Output the (X, Y) coordinate of the center of the cell containing the given text.  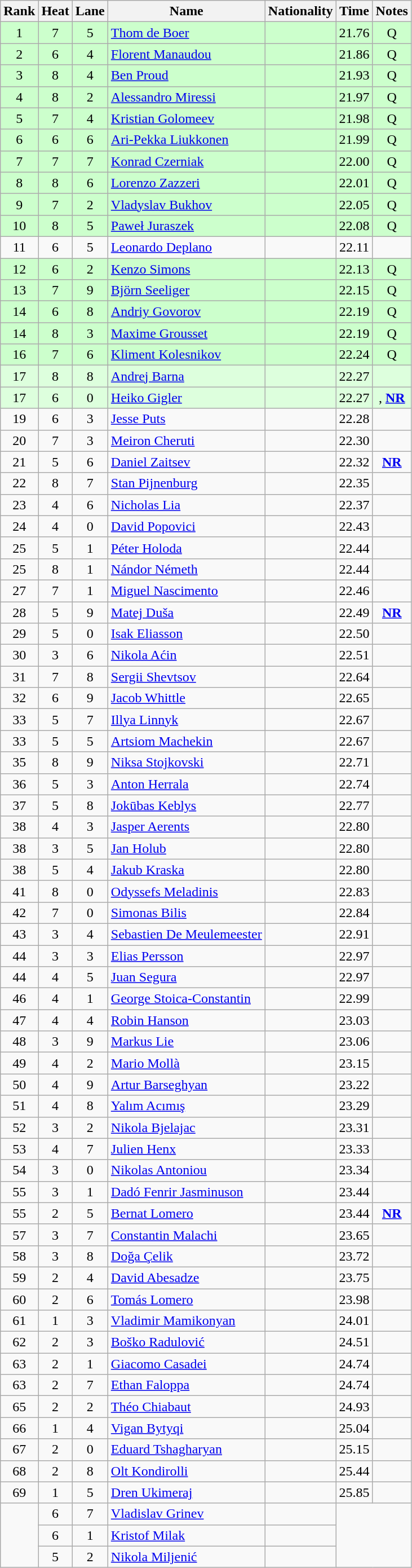
Thom de Boer (186, 33)
Miguel Nascimento (186, 591)
Leonardo Deplano (186, 247)
25.04 (354, 1428)
Konrad Czerniak (186, 161)
23 (19, 505)
23.34 (354, 1170)
Nikolas Antoniou (186, 1170)
22.84 (354, 913)
Artsiom Machekin (186, 741)
42 (19, 913)
36 (19, 784)
Stan Pijnenburg (186, 483)
49 (19, 1063)
Björn Seeliger (186, 290)
22.65 (354, 698)
28 (19, 612)
22.30 (354, 441)
22.37 (354, 505)
Maxime Grousset (186, 333)
69 (19, 1492)
25.44 (354, 1471)
12 (19, 269)
60 (19, 1299)
30 (19, 655)
22.64 (354, 677)
62 (19, 1342)
Paweł Juraszek (186, 226)
53 (19, 1149)
Andriy Govorov (186, 312)
23.33 (354, 1149)
22.49 (354, 612)
22.99 (354, 999)
22 (19, 483)
23.75 (354, 1278)
Matej Duša (186, 612)
Anton Herrala (186, 784)
Nikola Aćin (186, 655)
21.99 (354, 140)
Elias Persson (186, 956)
21 (19, 462)
22.71 (354, 763)
48 (19, 1042)
Jan Holub (186, 848)
24 (19, 526)
Sebastien De Meulemeester (186, 934)
Théo Chiabaut (186, 1407)
Time (354, 11)
10 (19, 226)
23.65 (354, 1235)
Robin Hanson (186, 1020)
22.11 (354, 247)
Ethan Faloppa (186, 1385)
Vladyslav Bukhov (186, 204)
24.93 (354, 1407)
Eduard Tshagharyan (186, 1450)
Heiko Gigler (186, 398)
11 (19, 247)
Markus Lie (186, 1042)
Tomás Lomero (186, 1299)
22.01 (354, 183)
Andrej Barna (186, 376)
22.15 (354, 290)
35 (19, 763)
50 (19, 1085)
Lorenzo Zazzeri (186, 183)
Vigan Bytyqi (186, 1428)
Kliment Kolesnikov (186, 355)
Bernat Lomero (186, 1213)
Rank (19, 11)
22.00 (354, 161)
Doğa Çelik (186, 1256)
Nándor Németh (186, 569)
23.31 (354, 1127)
David Abesadze (186, 1278)
Notes (392, 11)
41 (19, 891)
46 (19, 999)
22.83 (354, 891)
Dren Ukimeraj (186, 1492)
Boško Radulović (186, 1342)
47 (19, 1020)
Nicholas Lia (186, 505)
Mario Mollà (186, 1063)
Jokūbas Keblys (186, 805)
Isak Eliasson (186, 634)
George Stoica-Constantin (186, 999)
59 (19, 1278)
22.51 (354, 655)
Dadó Fenrir Jasminuson (186, 1192)
Illya Linnyk (186, 720)
23.03 (354, 1020)
66 (19, 1428)
58 (19, 1256)
Péter Holoda (186, 548)
Nikola Miljenić (186, 1557)
22.91 (354, 934)
Giacomo Casadei (186, 1364)
23.29 (354, 1106)
Vladislav Grinev (186, 1514)
Yalım Acımış (186, 1106)
Sergii Shevtsov (186, 677)
57 (19, 1235)
21.93 (354, 76)
Olt Kondirolli (186, 1471)
23.72 (354, 1256)
54 (19, 1170)
61 (19, 1321)
22.28 (354, 419)
16 (19, 355)
24.51 (354, 1342)
21.86 (354, 54)
22.24 (354, 355)
Meiron Cheruti (186, 441)
Lane (90, 11)
23.15 (354, 1063)
Name (186, 11)
22.50 (354, 634)
21.76 (354, 33)
Simonas Bilis (186, 913)
Julien Henx (186, 1149)
23.98 (354, 1299)
21.98 (354, 118)
Vladimir Mamikonyan (186, 1321)
52 (19, 1127)
Nationality (300, 11)
31 (19, 677)
23.22 (354, 1085)
65 (19, 1407)
22.77 (354, 805)
Jakub Kraska (186, 870)
Kristian Golomeev (186, 118)
37 (19, 805)
22.35 (354, 483)
22.13 (354, 269)
21.97 (354, 97)
22.43 (354, 526)
29 (19, 634)
24.01 (354, 1321)
Jacob Whittle (186, 698)
20 (19, 441)
22.46 (354, 591)
51 (19, 1106)
Kristof Milak (186, 1535)
22.05 (354, 204)
Odyssefs Meladinis (186, 891)
Jesse Puts (186, 419)
Florent Manaudou (186, 54)
Juan Segura (186, 977)
43 (19, 934)
Artur Barseghyan (186, 1085)
Jasper Aerents (186, 827)
22.74 (354, 784)
68 (19, 1471)
67 (19, 1450)
32 (19, 698)
Nikola Bjelajac (186, 1127)
13 (19, 290)
David Popovici (186, 526)
27 (19, 591)
25.85 (354, 1492)
Daniel Zaitsev (186, 462)
Ari-Pekka Liukkonen (186, 140)
Constantin Malachi (186, 1235)
Niksa Stojkovski (186, 763)
Kenzo Simons (186, 269)
23.06 (354, 1042)
19 (19, 419)
22.32 (354, 462)
Ben Proud (186, 76)
Alessandro Miressi (186, 97)
Heat (55, 11)
, NR (392, 398)
25.15 (354, 1450)
22.08 (354, 226)
